Return the (X, Y) coordinate for the center point of the cell that contains the specified text.  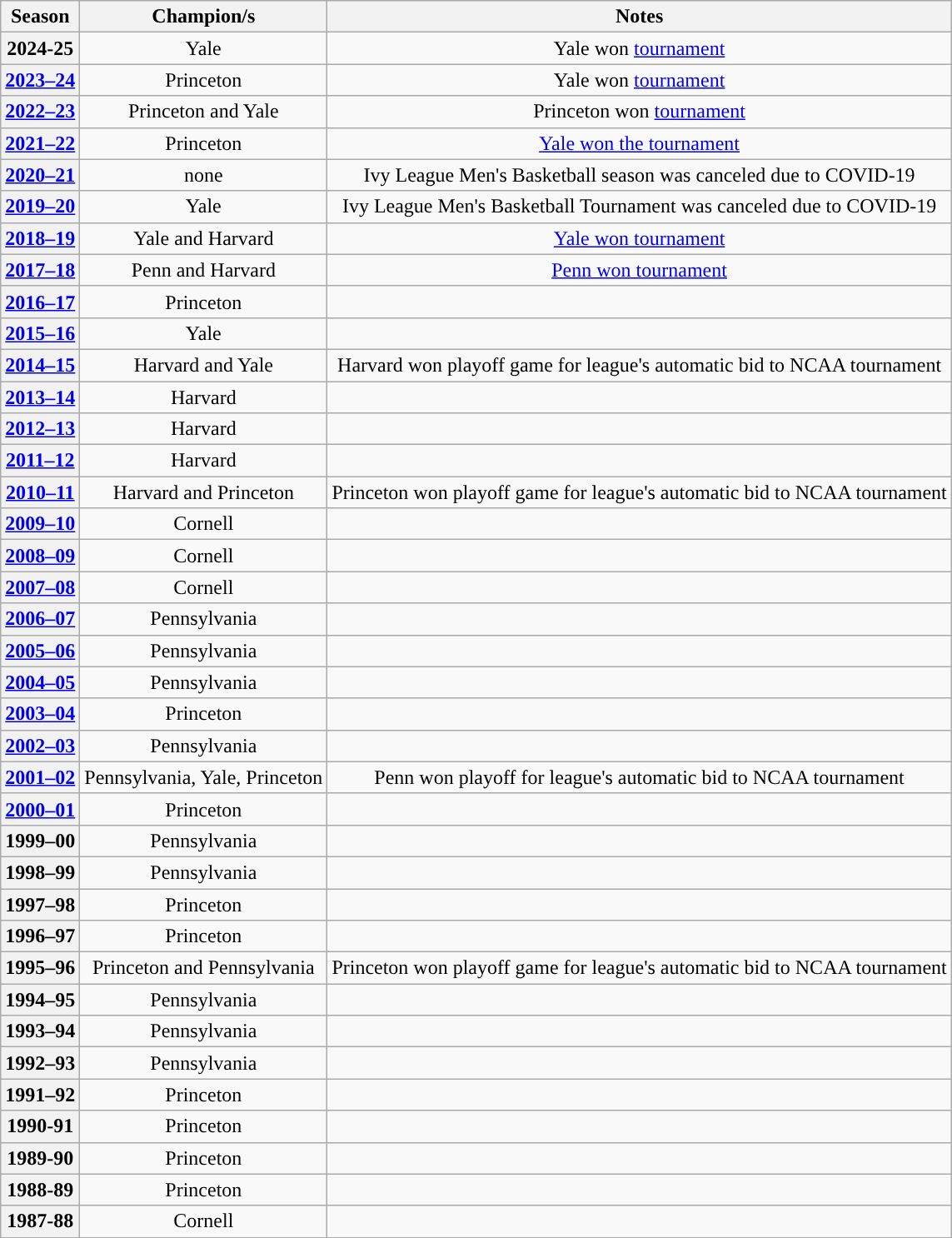
Pennsylvania, Yale, Princeton (203, 777)
Harvard won playoff game for league's automatic bid to NCAA tournament (640, 365)
2008–09 (40, 556)
2004–05 (40, 682)
2009–10 (40, 524)
1989-90 (40, 1158)
none (203, 175)
Princeton and Pennsylvania (203, 968)
1996–97 (40, 936)
Penn won tournament (640, 270)
2006–07 (40, 619)
2014–15 (40, 365)
Penn and Harvard (203, 270)
2005–06 (40, 651)
1995–96 (40, 968)
2019–20 (40, 207)
2023–24 (40, 80)
2022–23 (40, 112)
2018–19 (40, 238)
1998–99 (40, 872)
Princeton won tournament (640, 112)
1993–94 (40, 1031)
1987-88 (40, 1221)
Harvard and Princeton (203, 492)
2002–03 (40, 746)
Season (40, 17)
2011–12 (40, 461)
2007–08 (40, 587)
1988-89 (40, 1190)
Ivy League Men's Basketball Tournament was canceled due to COVID-19 (640, 207)
1992–93 (40, 1063)
Champion/s (203, 17)
1991–92 (40, 1095)
2013–14 (40, 397)
Yale won the tournament (640, 143)
Penn won playoff for league's automatic bid to NCAA tournament (640, 777)
2000–01 (40, 809)
2010–11 (40, 492)
2024-25 (40, 48)
1990-91 (40, 1126)
2015–16 (40, 333)
1994–95 (40, 1000)
Princeton and Yale (203, 112)
2016–17 (40, 302)
2021–22 (40, 143)
1999–00 (40, 841)
Yale and Harvard (203, 238)
2020–21 (40, 175)
1997–98 (40, 904)
2003–04 (40, 714)
2001–02 (40, 777)
Notes (640, 17)
Ivy League Men's Basketball season was canceled due to COVID-19 (640, 175)
2012–13 (40, 429)
2017–18 (40, 270)
Harvard and Yale (203, 365)
